Return the [X, Y] coordinate for the center point of the cell that contains the specified text.  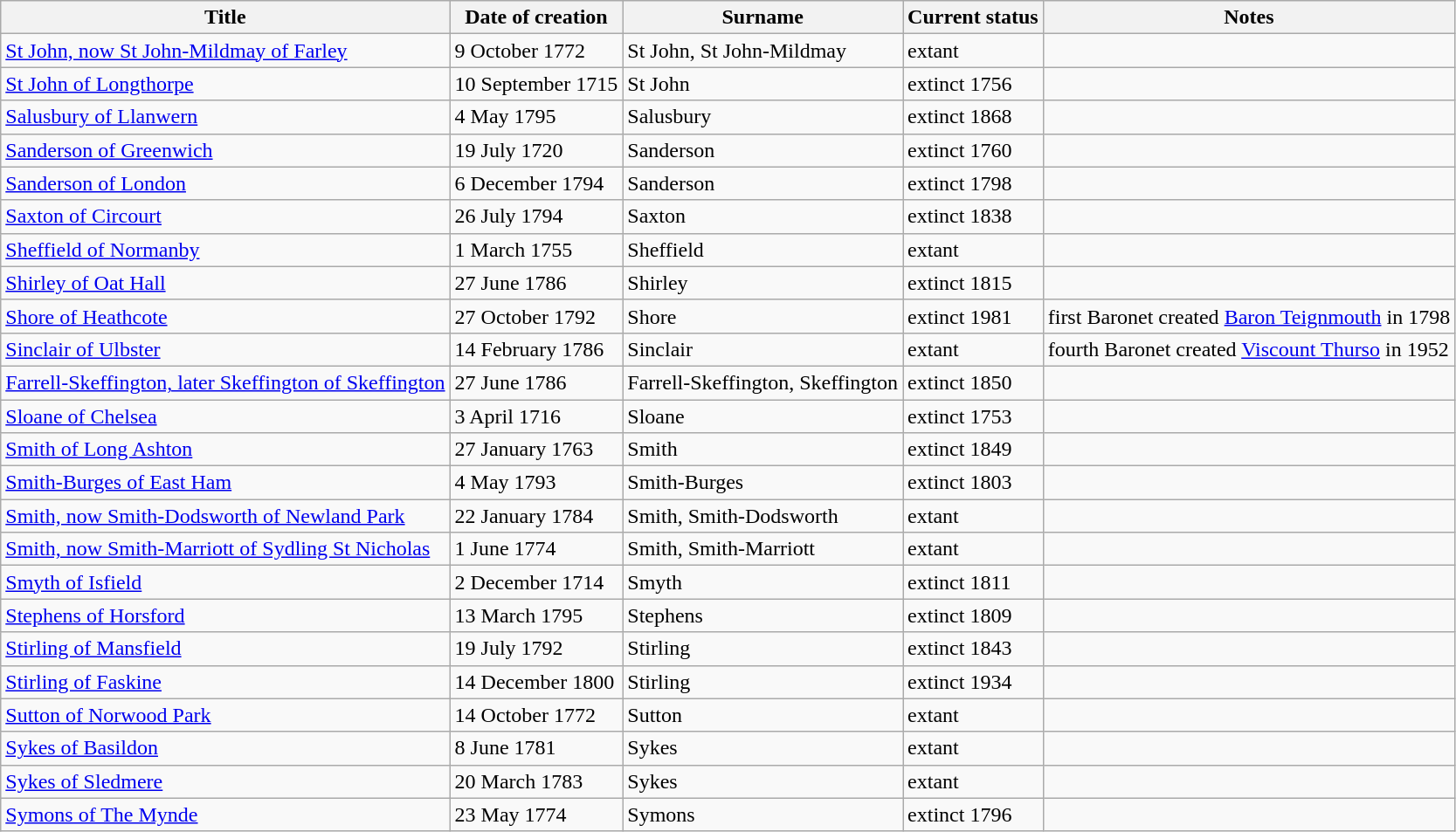
Smith-Burges of East Ham [225, 483]
Stephens of Horsford [225, 615]
9 October 1772 [536, 51]
10 September 1715 [536, 84]
extinct 1753 [973, 416]
Symons [763, 815]
Sykes of Sledmere [225, 781]
extinct 1849 [973, 450]
Sykes of Basildon [225, 748]
26 July 1794 [536, 217]
Farrell-Skeffington, Skeffington [763, 382]
fourth Baronet created Viscount Thurso in 1952 [1249, 349]
extinct 1838 [973, 217]
extinct 1843 [973, 649]
Stirling of Faskine [225, 682]
Date of creation [536, 17]
Sloane of Chelsea [225, 416]
Title [225, 17]
Smith-Burges [763, 483]
4 May 1793 [536, 483]
23 May 1774 [536, 815]
14 December 1800 [536, 682]
22 January 1784 [536, 516]
extinct 1796 [973, 815]
Sheffield [763, 250]
extinct 1756 [973, 84]
Surname [763, 17]
extinct 1811 [973, 582]
extinct 1981 [973, 316]
Saxton [763, 217]
St John of Longthorpe [225, 84]
Salusbury of Llanwern [225, 117]
Symons of The Mynde [225, 815]
20 March 1783 [536, 781]
Sanderson of Greenwich [225, 150]
19 July 1792 [536, 649]
St John [763, 84]
Smith, now Smith-Dodsworth of Newland Park [225, 516]
Stephens [763, 615]
extinct 1803 [973, 483]
Smith, Smith-Marriott [763, 549]
first Baronet created Baron Teignmouth in 1798 [1249, 316]
St John, St John-Mildmay [763, 51]
Saxton of Circourt [225, 217]
extinct 1760 [973, 150]
extinct 1809 [973, 615]
19 July 1720 [536, 150]
extinct 1934 [973, 682]
Sutton [763, 715]
Smith [763, 450]
Farrell-Skeffington, later Skeffington of Skeffington [225, 382]
4 May 1795 [536, 117]
2 December 1714 [536, 582]
Smith, now Smith-Marriott of Sydling St Nicholas [225, 549]
3 April 1716 [536, 416]
Shore of Heathcote [225, 316]
Stirling of Mansfield [225, 649]
extinct 1798 [973, 183]
13 March 1795 [536, 615]
Sanderson of London [225, 183]
14 October 1772 [536, 715]
extinct 1850 [973, 382]
Shirley of Oat Hall [225, 283]
Smith of Long Ashton [225, 450]
extinct 1868 [973, 117]
Sloane [763, 416]
Sinclair of Ulbster [225, 349]
Notes [1249, 17]
14 February 1786 [536, 349]
extinct 1815 [973, 283]
Shore [763, 316]
27 January 1763 [536, 450]
Smyth of Isfield [225, 582]
27 October 1792 [536, 316]
1 June 1774 [536, 549]
Sheffield of Normanby [225, 250]
St John, now St John-Mildmay of Farley [225, 51]
Smith, Smith-Dodsworth [763, 516]
1 March 1755 [536, 250]
Salusbury [763, 117]
6 December 1794 [536, 183]
Shirley [763, 283]
Sinclair [763, 349]
8 June 1781 [536, 748]
Smyth [763, 582]
Current status [973, 17]
Sutton of Norwood Park [225, 715]
